Locate the cell with the specified text and output its (X, Y) center coordinate. 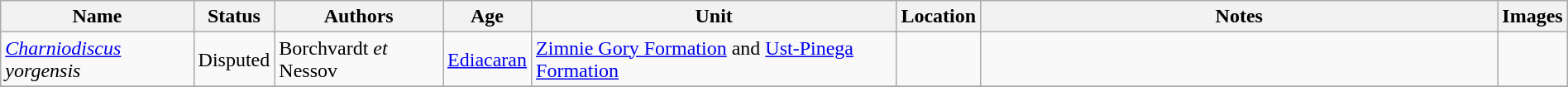
Name (98, 17)
Authors (359, 17)
Borchvardt et Nessov (359, 60)
Notes (1239, 17)
Status (234, 17)
Unit (715, 17)
Images (1532, 17)
Ediacaran (488, 60)
Age (488, 17)
Charniodiscus yorgensis (98, 60)
Zimnie Gory Formation and Ust-Pinega Formation (715, 60)
Location (939, 17)
Disputed (234, 60)
